Return [x, y] of the center of cell containing provided text 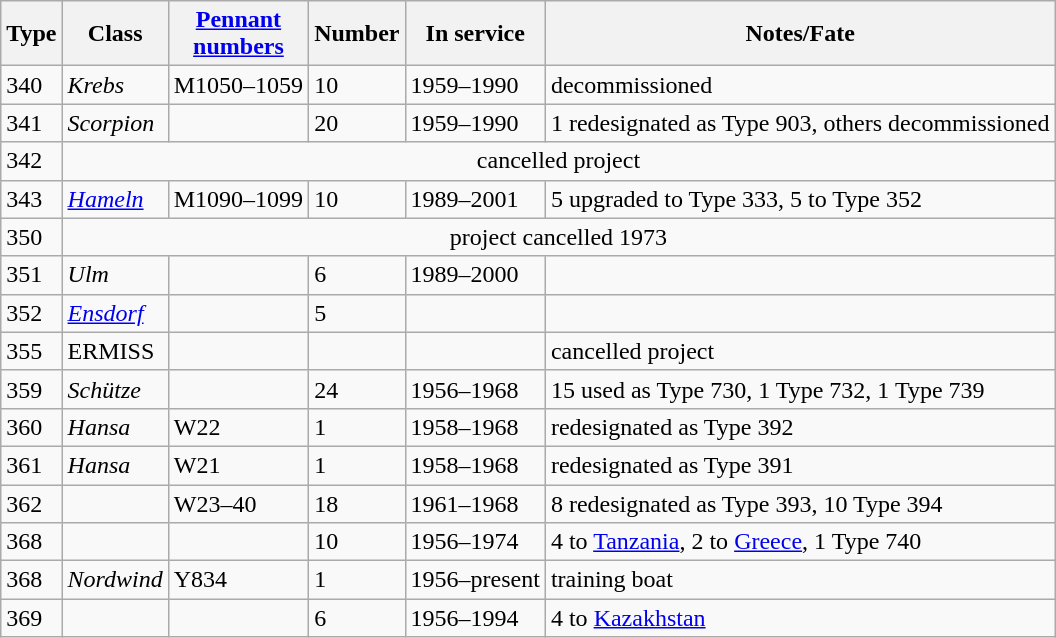
1961–1968 [475, 503]
369 [32, 618]
Ulm [115, 275]
Pennantnumbers [238, 34]
Notes/Fate [800, 34]
1956–present [475, 580]
24 [357, 389]
In service [475, 34]
Class [115, 34]
341 [32, 123]
M1090–1099 [238, 199]
351 [32, 275]
redesignated as Type 391 [800, 465]
15 used as Type 730, 1 Type 732, 1 Type 739 [800, 389]
359 [32, 389]
361 [32, 465]
5 [357, 313]
Nordwind [115, 580]
1956–1974 [475, 542]
Scorpion [115, 123]
8 redesignated as Type 393, 10 Type 394 [800, 503]
360 [32, 427]
1989–2000 [475, 275]
1956–1994 [475, 618]
352 [32, 313]
Number [357, 34]
W21 [238, 465]
4 to Tanzania, 2 to Greece, 1 Type 740 [800, 542]
5 upgraded to Type 333, 5 to Type 352 [800, 199]
M1050–1059 [238, 85]
342 [32, 161]
350 [32, 237]
362 [32, 503]
W22 [238, 427]
4 to Kazakhstan [800, 618]
340 [32, 85]
Y834 [238, 580]
1989–2001 [475, 199]
project cancelled 1973 [558, 237]
1 redesignated as Type 903, others decommissioned [800, 123]
Hameln [115, 199]
Type [32, 34]
Krebs [115, 85]
ERMISS [115, 351]
Schütze [115, 389]
training boat [800, 580]
355 [32, 351]
1956–1968 [475, 389]
20 [357, 123]
Ensdorf [115, 313]
decommissioned [800, 85]
343 [32, 199]
W23–40 [238, 503]
18 [357, 503]
redesignated as Type 392 [800, 427]
